Locate the cell with the specified text and output its [x, y] center coordinate. 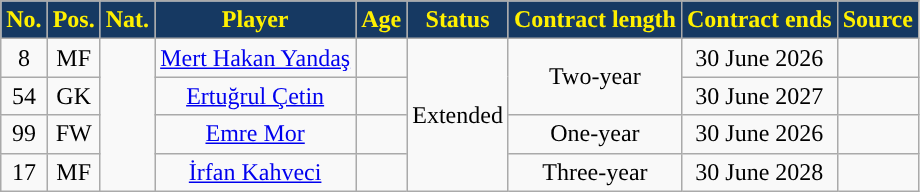
Contract length [594, 20]
8 [24, 58]
One-year [594, 134]
Age [382, 20]
Ertuğrul Çetin [256, 96]
Three-year [594, 172]
Mert Hakan Yandaş [256, 58]
FW [74, 134]
Source [878, 20]
99 [24, 134]
Contract ends [759, 20]
İrfan Kahveci [256, 172]
30 June 2028 [759, 172]
Two-year [594, 77]
54 [24, 96]
Player [256, 20]
Extended [458, 115]
Pos. [74, 20]
30 June 2027 [759, 96]
GK [74, 96]
Nat. [127, 20]
Emre Mor [256, 134]
No. [24, 20]
17 [24, 172]
Status [458, 20]
